Return [x, y] of the center of cell containing provided text 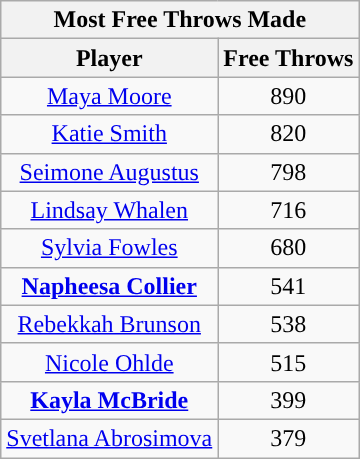
Sylvia Fowles [110, 248]
Rebekkah Brunson [110, 324]
Kayla McBride [110, 400]
Katie Smith [110, 134]
890 [288, 96]
Most Free Throws Made [180, 20]
538 [288, 324]
820 [288, 134]
Player [110, 58]
716 [288, 210]
541 [288, 286]
Seimone Augustus [110, 172]
Nicole Ohlde [110, 362]
680 [288, 248]
798 [288, 172]
379 [288, 438]
Napheesa Collier [110, 286]
Free Throws [288, 58]
Lindsay Whalen [110, 210]
515 [288, 362]
399 [288, 400]
Maya Moore [110, 96]
Svetlana Abrosimova [110, 438]
